Capture the cell that displays the provided text and extract its (X, Y) central coordinate. 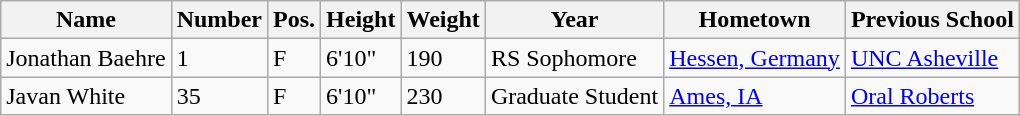
RS Sophomore (574, 58)
Height (361, 20)
Hessen, Germany (755, 58)
Ames, IA (755, 96)
Number (219, 20)
Pos. (294, 20)
Graduate Student (574, 96)
Hometown (755, 20)
Jonathan Baehre (86, 58)
Year (574, 20)
190 (443, 58)
Previous School (932, 20)
Oral Roberts (932, 96)
1 (219, 58)
230 (443, 96)
Weight (443, 20)
35 (219, 96)
UNC Asheville (932, 58)
Javan White (86, 96)
Name (86, 20)
